For the text-containing cell, return its midpoint in (x, y) coordinate format. 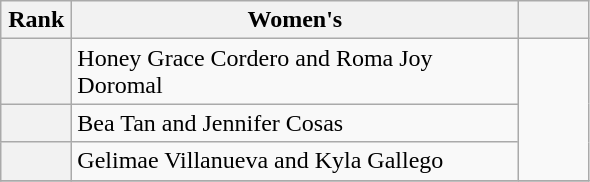
Rank (36, 20)
Gelimae Villanueva and Kyla Gallego (295, 161)
Honey Grace Cordero and Roma Joy Doromal (295, 72)
Women's (295, 20)
Bea Tan and Jennifer Cosas (295, 123)
